Locate the cell with the specified text and output its (x, y) center coordinate. 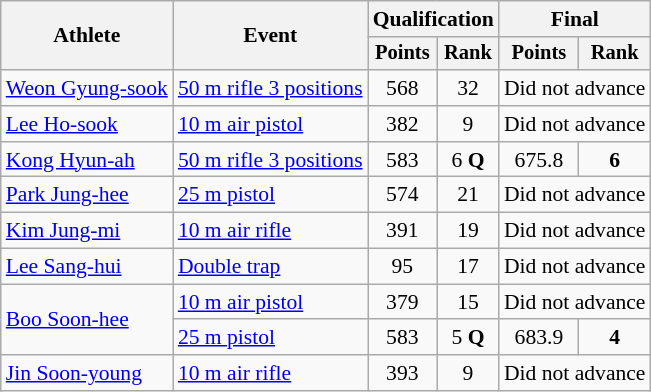
Double trap (270, 267)
Park Jung-hee (87, 195)
Kim Jung-mi (87, 231)
683.9 (539, 338)
Athlete (87, 36)
95 (402, 267)
379 (402, 302)
6 Q (468, 160)
21 (468, 195)
5 Q (468, 338)
Lee Ho-sook (87, 124)
6 (615, 160)
Boo Soon-hee (87, 320)
32 (468, 88)
19 (468, 231)
675.8 (539, 160)
568 (402, 88)
Lee Sang-hui (87, 267)
393 (402, 373)
Weon Gyung-sook (87, 88)
574 (402, 195)
Jin Soon-young (87, 373)
Event (270, 36)
17 (468, 267)
Final (575, 19)
Kong Hyun-ah (87, 160)
Qualification (434, 19)
382 (402, 124)
391 (402, 231)
15 (468, 302)
4 (615, 338)
